Output the [x, y] coordinate of the center of the cell containing the given text.  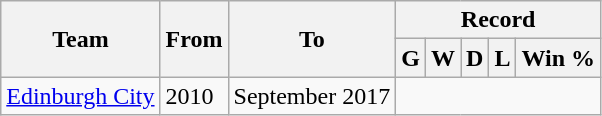
D [474, 58]
Edinburgh City [80, 96]
W [442, 58]
From [194, 39]
To [312, 39]
Record [498, 20]
G [411, 58]
September 2017 [312, 96]
2010 [194, 96]
Team [80, 39]
L [502, 58]
Win % [558, 58]
